Identify which cell holds the provided text, then report its [X, Y] central coordinate. 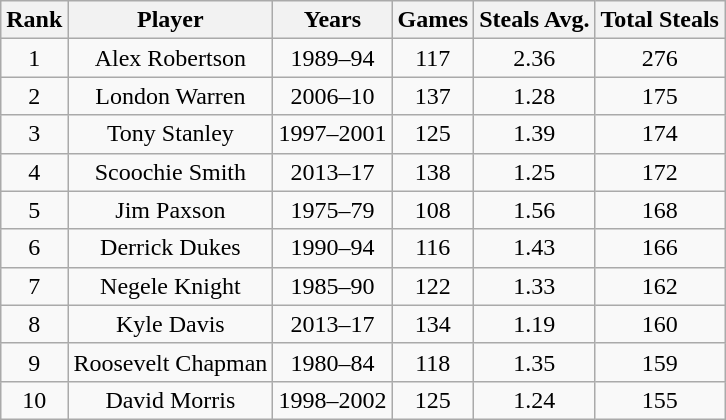
1.43 [534, 248]
166 [660, 248]
Steals Avg. [534, 20]
Derrick Dukes [170, 248]
1990–94 [332, 248]
Kyle Davis [170, 324]
5 [34, 210]
1989–94 [332, 58]
10 [34, 400]
4 [34, 172]
108 [433, 210]
1980–84 [332, 362]
122 [433, 286]
276 [660, 58]
1.33 [534, 286]
1.35 [534, 362]
London Warren [170, 96]
2.36 [534, 58]
155 [660, 400]
1.39 [534, 134]
Player [170, 20]
2 [34, 96]
1.25 [534, 172]
David Morris [170, 400]
168 [660, 210]
159 [660, 362]
Negele Knight [170, 286]
138 [433, 172]
Scoochie Smith [170, 172]
Roosevelt Chapman [170, 362]
118 [433, 362]
1997–2001 [332, 134]
Alex Robertson [170, 58]
1.28 [534, 96]
1985–90 [332, 286]
6 [34, 248]
172 [660, 172]
1 [34, 58]
Years [332, 20]
Rank [34, 20]
Tony Stanley [170, 134]
Jim Paxson [170, 210]
134 [433, 324]
Total Steals [660, 20]
7 [34, 286]
174 [660, 134]
160 [660, 324]
2006–10 [332, 96]
117 [433, 58]
9 [34, 362]
1975–79 [332, 210]
116 [433, 248]
8 [34, 324]
162 [660, 286]
Games [433, 20]
1998–2002 [332, 400]
1.56 [534, 210]
1.19 [534, 324]
1.24 [534, 400]
137 [433, 96]
3 [34, 134]
175 [660, 96]
